Determine the [X, Y] coordinate at the center of the cell enclosing the given text.  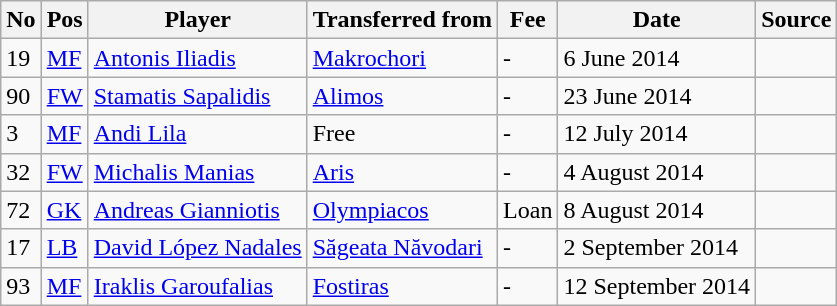
23 June 2014 [657, 96]
Săgeata Năvodari [402, 248]
17 [21, 248]
Michalis Manias [198, 172]
Fee [528, 20]
Aris [402, 172]
GK [64, 210]
Antonis Iliadis [198, 58]
David López Nadales [198, 248]
Andi Lila [198, 134]
90 [21, 96]
Loan [528, 210]
LB [64, 248]
6 June 2014 [657, 58]
12 July 2014 [657, 134]
Pos [64, 20]
Date [657, 20]
Makrochori [402, 58]
3 [21, 134]
Iraklis Garoufalias [198, 286]
4 August 2014 [657, 172]
12 September 2014 [657, 286]
No [21, 20]
Transferred from [402, 20]
8 August 2014 [657, 210]
Player [198, 20]
Source [796, 20]
Stamatis Sapalidis [198, 96]
Free [402, 134]
19 [21, 58]
Fostiras [402, 286]
72 [21, 210]
Alimos [402, 96]
Andreas Gianniotis [198, 210]
Olympiacos [402, 210]
2 September 2014 [657, 248]
93 [21, 286]
32 [21, 172]
